Return the [x, y] coordinate for the center point of the cell that contains the specified text.  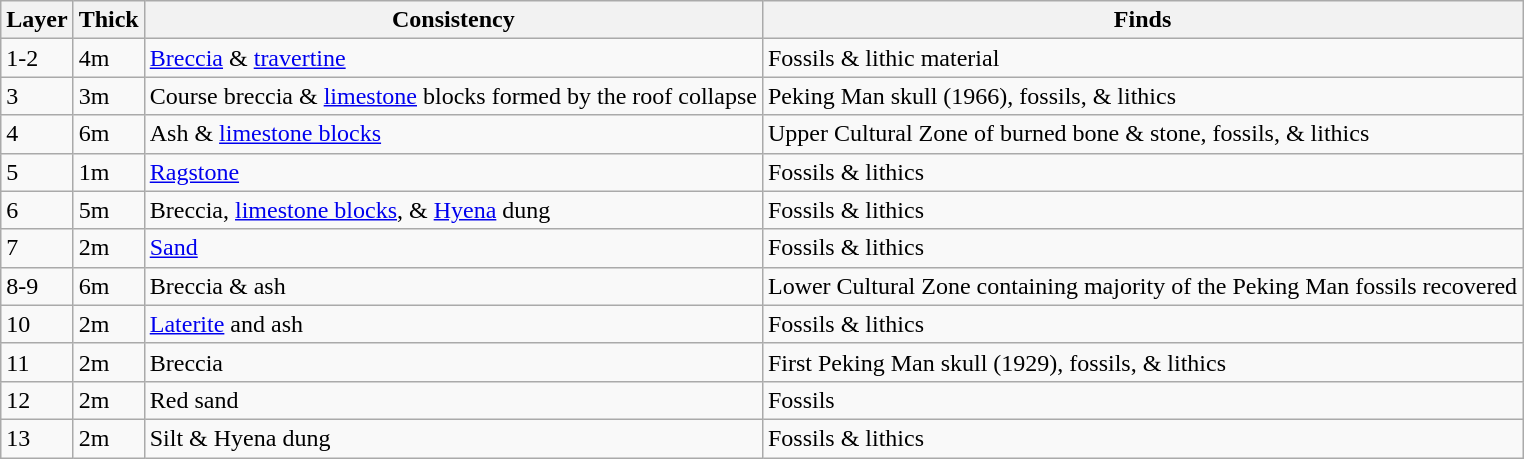
Thick [108, 20]
Laterite and ash [453, 324]
3m [108, 96]
Layer [37, 20]
Finds [1142, 20]
Ragstone [453, 172]
Upper Cultural Zone of burned bone & stone, fossils, & lithics [1142, 134]
Course breccia & limestone blocks formed by the roof collapse [453, 96]
4 [37, 134]
5m [108, 210]
12 [37, 400]
11 [37, 362]
7 [37, 248]
Lower Cultural Zone containing majority of the Peking Man fossils recovered [1142, 286]
Peking Man skull (1966), fossils, & lithics [1142, 96]
10 [37, 324]
1m [108, 172]
3 [37, 96]
5 [37, 172]
Silt & Hyena dung [453, 438]
6 [37, 210]
13 [37, 438]
First Peking Man skull (1929), fossils, & lithics [1142, 362]
Breccia, limestone blocks, & Hyena dung [453, 210]
Breccia & ash [453, 286]
1-2 [37, 58]
8-9 [37, 286]
Sand [453, 248]
4m [108, 58]
Fossils & lithic material [1142, 58]
Breccia & travertine [453, 58]
Ash & limestone blocks [453, 134]
Fossils [1142, 400]
Breccia [453, 362]
Consistency [453, 20]
Red sand [453, 400]
